Extract the [x, y] coordinate from the center of the cell holding the provided text.  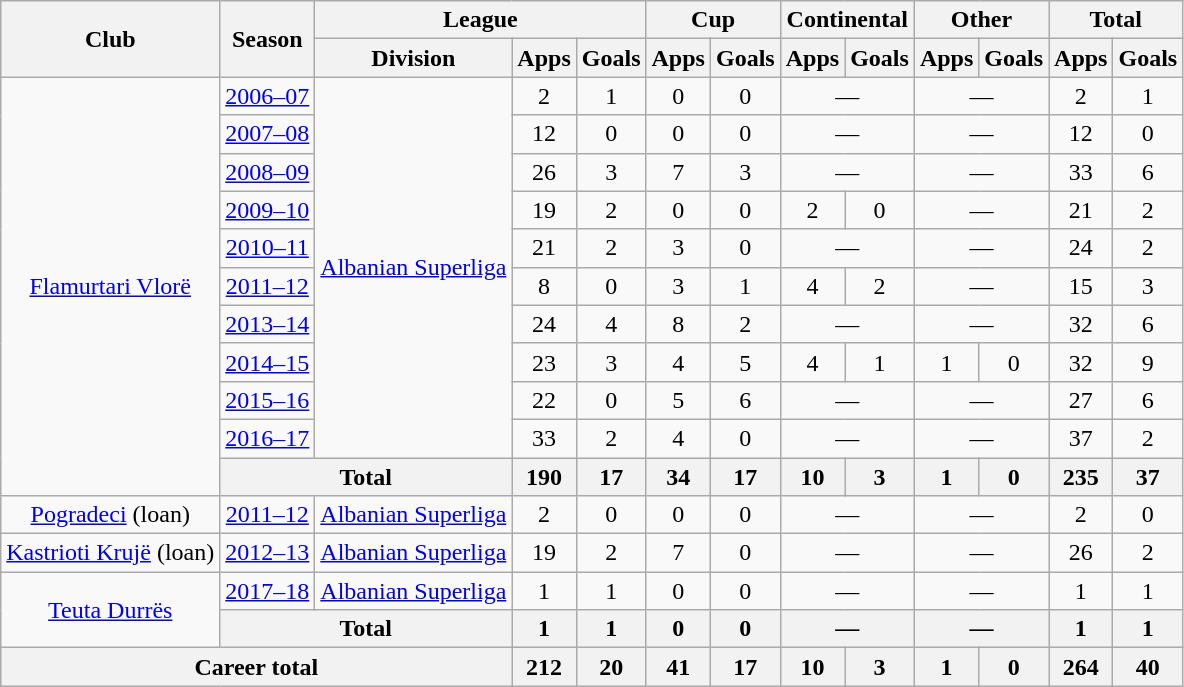
2015–16 [268, 400]
2006–07 [268, 96]
Career total [256, 667]
22 [544, 400]
235 [1081, 477]
41 [678, 667]
2010–11 [268, 248]
2013–14 [268, 324]
Division [414, 58]
Continental [847, 20]
Pogradeci (loan) [110, 515]
Teuta Durrës [110, 610]
Other [981, 20]
9 [1148, 362]
27 [1081, 400]
40 [1148, 667]
20 [611, 667]
2008–09 [268, 172]
190 [544, 477]
2009–10 [268, 210]
212 [544, 667]
Flamurtari Vlorë [110, 286]
34 [678, 477]
2007–08 [268, 134]
Club [110, 39]
15 [1081, 286]
2012–13 [268, 553]
2016–17 [268, 438]
League [480, 20]
Kastrioti Krujë (loan) [110, 553]
23 [544, 362]
Season [268, 39]
Cup [713, 20]
264 [1081, 667]
2017–18 [268, 591]
2014–15 [268, 362]
